Detect which cell encompasses the target text, then output its (x, y) center coordinate. 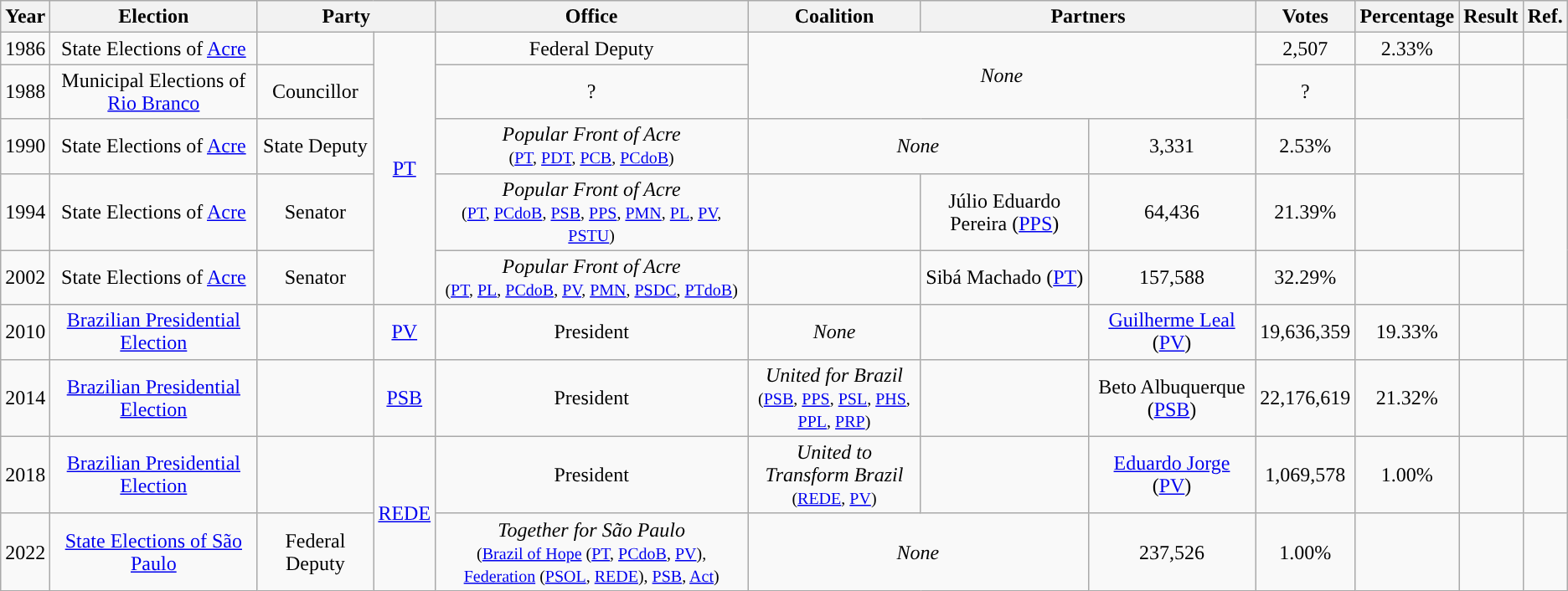
REDE (405, 513)
1986 (25, 49)
2014 (25, 398)
2022 (25, 552)
1990 (25, 146)
Together for São Paulo(Brazil of Hope (PT, PCdoB, PV), Federation (PSOL, REDE), PSB, Act) (591, 552)
1,069,578 (1305, 475)
United for Brazil(PSB, PPS, PSL, PHS, PPL, PRP) (834, 398)
United to Transform Brazil(REDE, PV) (834, 475)
Partners (1087, 17)
PSB (405, 398)
Guilherme Leal (PV) (1172, 331)
Eduardo Jorge (PV) (1172, 475)
State Elections of São Paulo (154, 552)
Sibá Machado (PT) (1004, 278)
19,636,359 (1305, 331)
Percentage (1407, 17)
Party (347, 17)
Councillor (315, 92)
Júlio Eduardo Pereira (PPS) (1004, 212)
2.33% (1407, 49)
PT (405, 169)
237,526 (1172, 552)
2010 (25, 331)
1988 (25, 92)
19.33% (1407, 331)
2.53% (1305, 146)
1994 (25, 212)
Result (1491, 17)
22,176,619 (1305, 398)
Beto Albuquerque (PSB) (1172, 398)
2,507 (1305, 49)
157,588 (1172, 278)
64,436 (1172, 212)
21.32% (1407, 398)
State Deputy (315, 146)
2018 (25, 475)
PV (405, 331)
Year (25, 17)
Votes (1305, 17)
32.29% (1305, 278)
Coalition (834, 17)
Office (591, 17)
Election (154, 17)
21.39% (1305, 212)
2002 (25, 278)
Popular Front of Acre(PT, PDT, PCB, PCdoB) (591, 146)
Popular Front of Acre(PT, PL, PCdoB, PV, PMN, PSDC, PTdoB) (591, 278)
Ref. (1545, 17)
3,331 (1172, 146)
Popular Front of Acre(PT, PCdoB, PSB, PPS, PMN, PL, PV, PSTU) (591, 212)
Municipal Elections of Rio Branco (154, 92)
